Search for the cell housing the specified text and yield its [x, y] center coordinate. 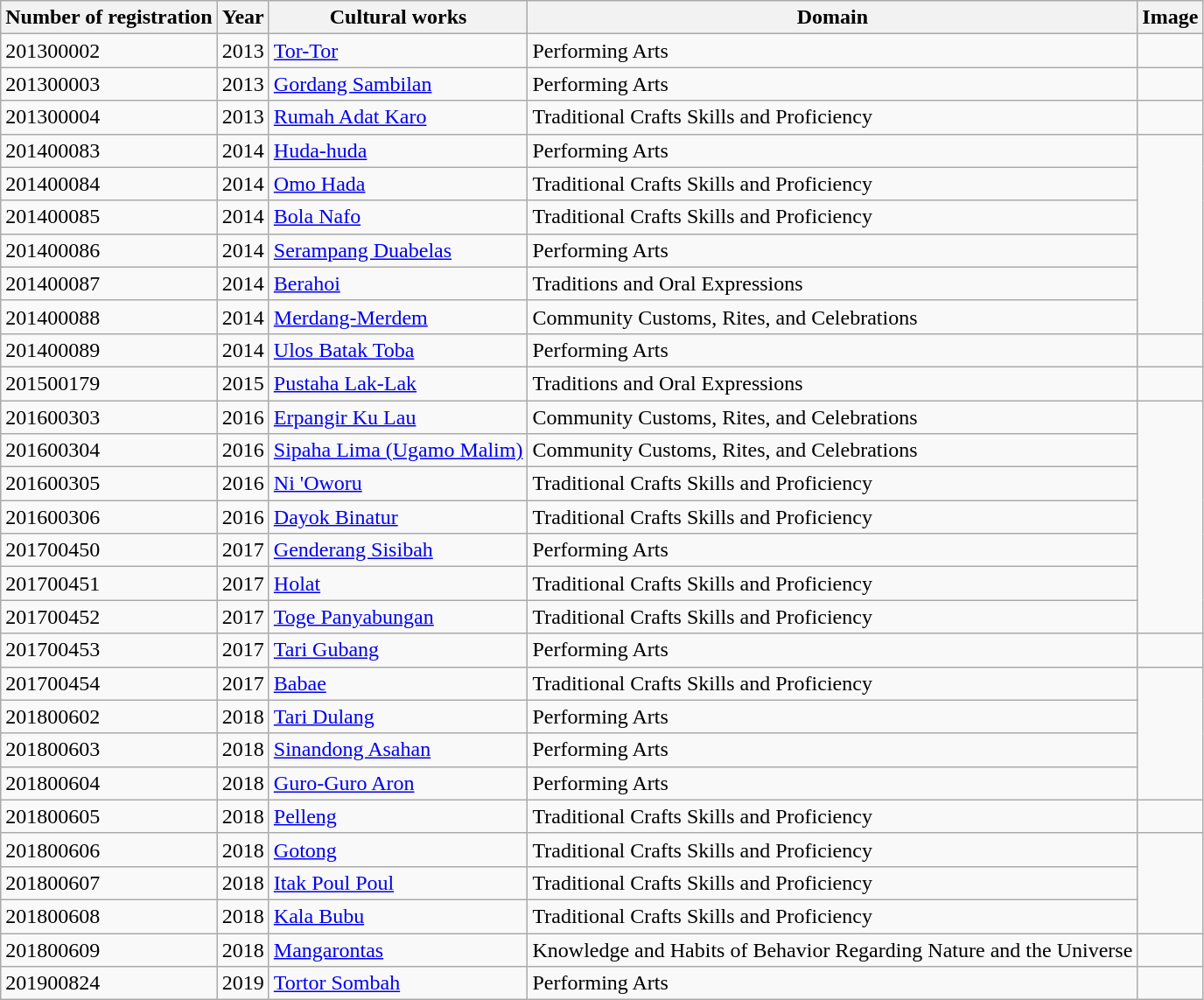
201800609 [108, 949]
Babae [398, 683]
Berahoi [398, 283]
201600306 [108, 517]
Toge Panyabungan [398, 617]
Ulos Batak Toba [398, 350]
201700450 [108, 550]
Tari Gubang [398, 650]
Knowledge and Habits of Behavior Regarding Nature and the Universe [833, 949]
201400084 [108, 184]
201600305 [108, 484]
Domain [833, 17]
201400085 [108, 217]
Tortor Sombah [398, 983]
Holat [398, 584]
Genderang Sisibah [398, 550]
2019 [243, 983]
Serampang Duabelas [398, 250]
Sipaha Lima (Ugamo Malim) [398, 451]
Image [1171, 17]
201800605 [108, 816]
201900824 [108, 983]
201700452 [108, 617]
Itak Poul Poul [398, 883]
201400087 [108, 283]
201400089 [108, 350]
Bola Nafo [398, 217]
201800604 [108, 783]
201700453 [108, 650]
Rumah Adat Karo [398, 117]
Huda-huda [398, 150]
201800602 [108, 717]
Kala Bubu [398, 916]
Sinandong Asahan [398, 750]
201600303 [108, 417]
201800606 [108, 850]
Tor-Tor [398, 51]
Ni 'Oworu [398, 484]
Gotong [398, 850]
Number of registration [108, 17]
201800603 [108, 750]
201300003 [108, 84]
201800607 [108, 883]
Pelleng [398, 816]
201700451 [108, 584]
Omo Hada [398, 184]
Pustaha Lak-Lak [398, 383]
201800608 [108, 916]
Year [243, 17]
201700454 [108, 683]
Guro-Guro Aron [398, 783]
201400086 [108, 250]
201300004 [108, 117]
Gordang Sambilan [398, 84]
Merdang-Merdem [398, 317]
201500179 [108, 383]
Mangarontas [398, 949]
2015 [243, 383]
Dayok Binatur [398, 517]
Erpangir Ku Lau [398, 417]
201400088 [108, 317]
201600304 [108, 451]
201400083 [108, 150]
Cultural works [398, 17]
201300002 [108, 51]
Tari Dulang [398, 717]
